Return the [x, y] coordinate for the center point of the cell that contains the specified text.  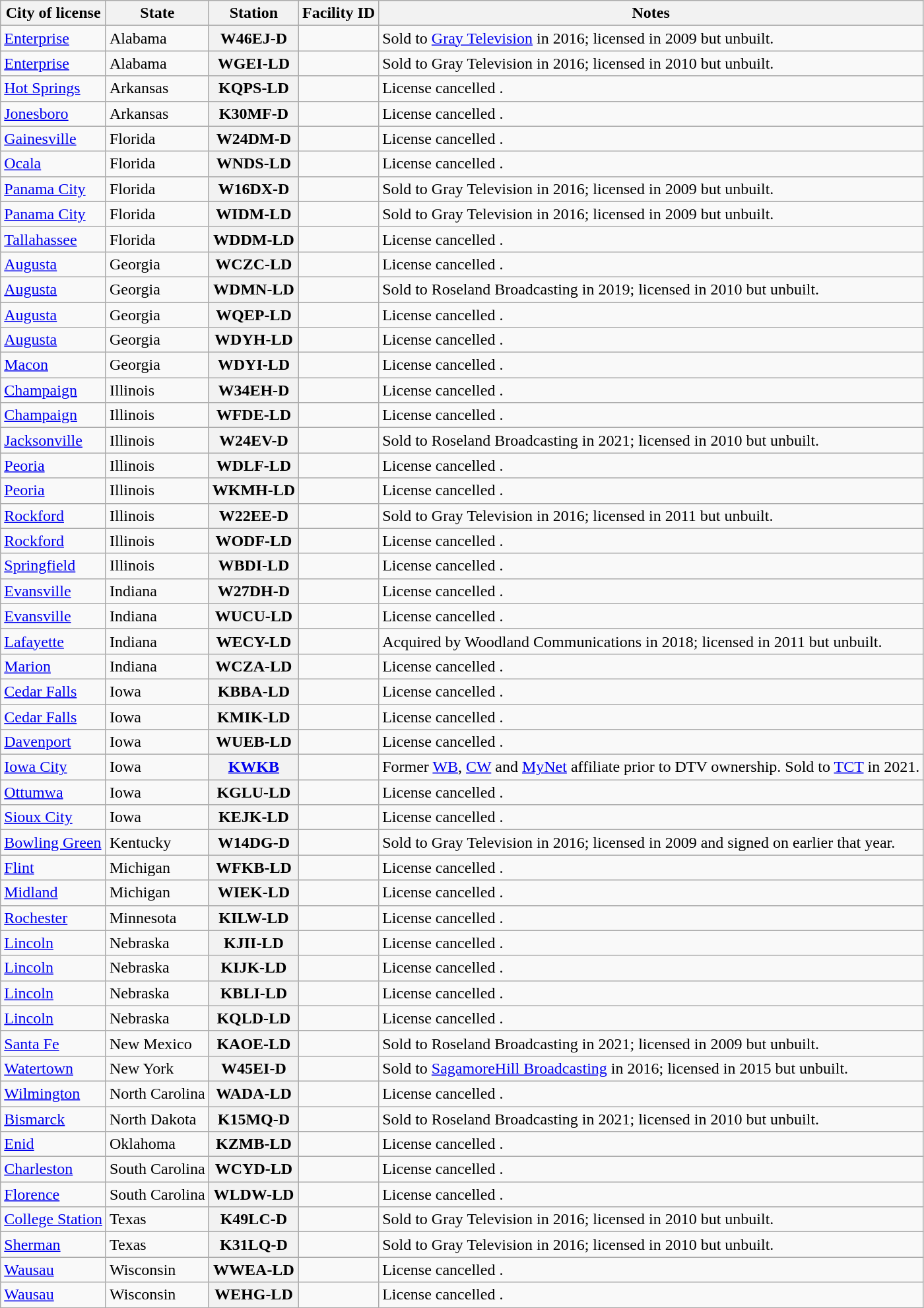
Kentucky [157, 843]
KIJK-LD [253, 968]
Sold to Gray Television in 2016; licensed in 2009 and signed on earlier that year. [651, 843]
Enid [53, 1144]
Watertown [53, 1068]
City of license [53, 13]
W16DX-D [253, 189]
K31LQ-D [253, 1245]
Marion [53, 666]
K30MF-D [253, 114]
WIDM-LD [253, 214]
WODF-LD [253, 541]
KEJK-LD [253, 817]
College Station [53, 1220]
WKMH-LD [253, 491]
Ottumwa [53, 792]
Hot Springs [53, 88]
W24EV-D [253, 440]
WFKB-LD [253, 868]
KMIK-LD [253, 716]
WDDM-LD [253, 239]
Bismarck [53, 1119]
WDMN-LD [253, 289]
W22EE-D [253, 516]
Notes [651, 13]
KGLU-LD [253, 792]
Florence [53, 1194]
Sold to Roseland Broadcasting in 2019; licensed in 2010 but unbuilt. [651, 289]
KQPS-LD [253, 88]
Macon [53, 365]
WDYH-LD [253, 340]
WIEK-LD [253, 893]
KJII-LD [253, 943]
Rochester [53, 918]
K49LC-D [253, 1220]
Lafayette [53, 641]
WECY-LD [253, 641]
Bowling Green [53, 843]
WADA-LD [253, 1093]
Wilmington [53, 1093]
WCYD-LD [253, 1169]
W24DM-D [253, 139]
K15MQ-D [253, 1119]
WWEA-LD [253, 1270]
Midland [53, 893]
Acquired by Woodland Communications in 2018; licensed in 2011 but unbuilt. [651, 641]
KQLD-LD [253, 1018]
W14DG-D [253, 843]
WUCU-LD [253, 616]
Sold to Gray Television in 2016; licensed in 2011 but unbuilt. [651, 516]
WNDS-LD [253, 164]
WLDW-LD [253, 1194]
WDYI-LD [253, 365]
WFDE-LD [253, 415]
Santa Fe [53, 1043]
WDLF-LD [253, 465]
KWKB [253, 767]
WUEB-LD [253, 742]
Jonesboro [53, 114]
Ocala [53, 164]
KBBA-LD [253, 691]
Davenport [53, 742]
WCZC-LD [253, 264]
KILW-LD [253, 918]
Oklahoma [157, 1144]
Minnesota [157, 918]
Sold to SagamoreHill Broadcasting in 2016; licensed in 2015 but unbuilt. [651, 1068]
WQEP-LD [253, 315]
Former WB, CW and MyNet affiliate prior to DTV ownership. Sold to TCT in 2021. [651, 767]
New Mexico [157, 1043]
Station [253, 13]
KZMB-LD [253, 1144]
Gainesville [53, 139]
Springfield [53, 566]
North Dakota [157, 1119]
Sioux City [53, 817]
WGEI-LD [253, 63]
Iowa City [53, 767]
Facility ID [339, 13]
KAOE-LD [253, 1043]
Tallahassee [53, 239]
Jacksonville [53, 440]
WEHG-LD [253, 1295]
Flint [53, 868]
Charleston [53, 1169]
W27DH-D [253, 591]
KBLI-LD [253, 993]
W34EH-D [253, 390]
New York [157, 1068]
Sherman [53, 1245]
North Carolina [157, 1093]
Sold to Roseland Broadcasting in 2021; licensed in 2009 but unbuilt. [651, 1043]
WBDI-LD [253, 566]
W46EJ-D [253, 38]
W45EI-D [253, 1068]
State [157, 13]
WCZA-LD [253, 666]
